Search for the cell housing the specified text and yield its (x, y) center coordinate. 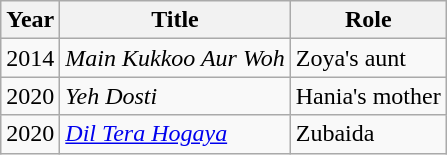
Zoya's aunt (368, 58)
Role (368, 20)
Hania's mother (368, 96)
Yeh Dosti (175, 96)
Zubaida (368, 134)
Main Kukkoo Aur Woh (175, 58)
2014 (30, 58)
Dil Tera Hogaya (175, 134)
Year (30, 20)
Title (175, 20)
